Find where the given text appears and provide that cell's center as (x, y) coordinate. 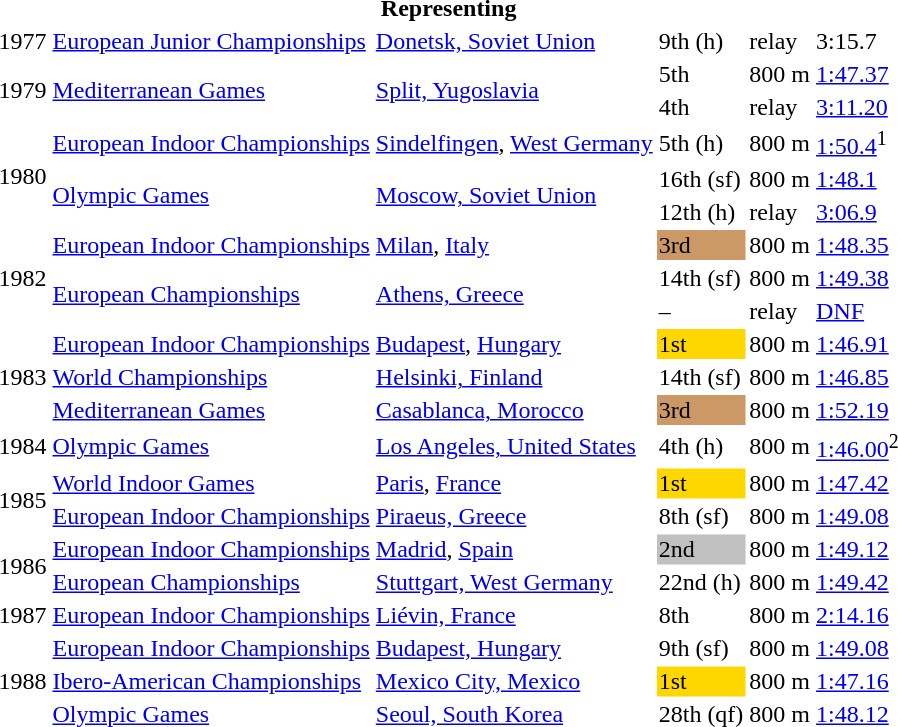
Los Angeles, United States (514, 446)
Paris, France (514, 483)
4th (h) (701, 446)
16th (sf) (701, 179)
9th (h) (701, 41)
Mexico City, Mexico (514, 681)
5th (h) (701, 143)
Casablanca, Morocco (514, 410)
12th (h) (701, 212)
Donetsk, Soviet Union (514, 41)
Milan, Italy (514, 245)
Sindelfingen, West Germany (514, 143)
9th (sf) (701, 648)
8th (701, 615)
World Indoor Games (211, 483)
8th (sf) (701, 516)
Ibero-American Championships (211, 681)
Helsinki, Finland (514, 377)
5th (701, 74)
Piraeus, Greece (514, 516)
Liévin, France (514, 615)
Madrid, Spain (514, 549)
2nd (701, 549)
Split, Yugoslavia (514, 90)
– (701, 311)
Moscow, Soviet Union (514, 196)
World Championships (211, 377)
Athens, Greece (514, 294)
22nd (h) (701, 582)
4th (701, 107)
Stuttgart, West Germany (514, 582)
European Junior Championships (211, 41)
